Output the (X, Y) coordinate of the center of the cell containing the given text.  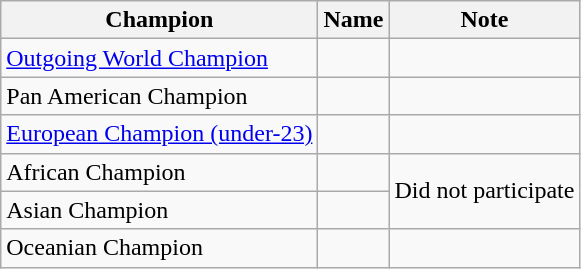
Champion (160, 20)
Did not participate (484, 191)
Outgoing World Champion (160, 58)
Oceanian Champion (160, 248)
Pan American Champion (160, 96)
African Champion (160, 172)
Note (484, 20)
Asian Champion (160, 210)
European Champion (under-23) (160, 134)
Name (354, 20)
